For the text-containing cell, return its midpoint in (x, y) coordinate format. 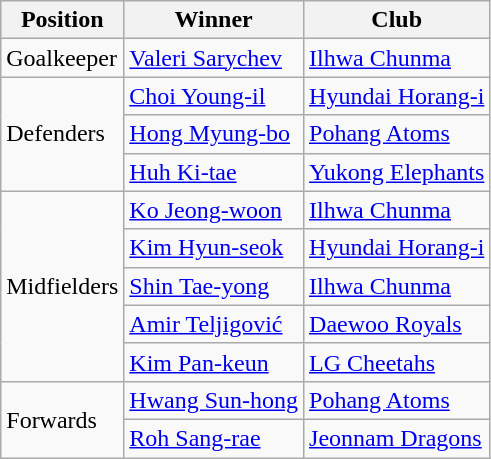
Goalkeeper (62, 58)
Midfielders (62, 286)
Winner (214, 20)
Huh Ki-tae (214, 172)
Hong Myung-bo (214, 134)
Ko Jeong-woon (214, 210)
Amir Teljigović (214, 324)
Shin Tae-yong (214, 286)
Jeonnam Dragons (397, 438)
Daewoo Royals (397, 324)
Kim Pan-keun (214, 362)
Kim Hyun-seok (214, 248)
Hwang Sun-hong (214, 400)
Forwards (62, 419)
Roh Sang-rae (214, 438)
LG Cheetahs (397, 362)
Position (62, 20)
Defenders (62, 134)
Yukong Elephants (397, 172)
Valeri Sarychev (214, 58)
Choi Young-il (214, 96)
Club (397, 20)
